Extract the (X, Y) coordinate from the center of the cell holding the provided text.  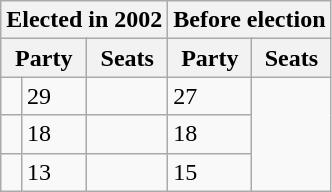
29 (54, 96)
15 (210, 172)
27 (210, 96)
13 (54, 172)
Before election (250, 20)
Elected in 2002 (84, 20)
